From the cell containing the given text, extract its center point as [X, Y] coordinate. 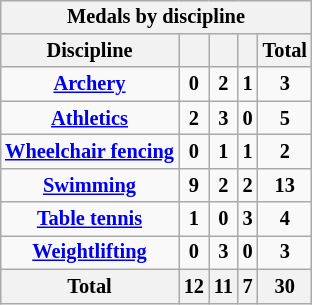
4 [285, 219]
5 [285, 118]
Table tennis [90, 219]
Wheelchair fencing [90, 152]
Athletics [90, 118]
Weightlifting [90, 253]
Swimming [90, 185]
Archery [90, 84]
7 [248, 286]
Discipline [90, 51]
11 [224, 286]
30 [285, 286]
9 [194, 185]
12 [194, 286]
13 [285, 185]
Medals by discipline [156, 17]
